Return [X, Y] of the center of cell containing provided text 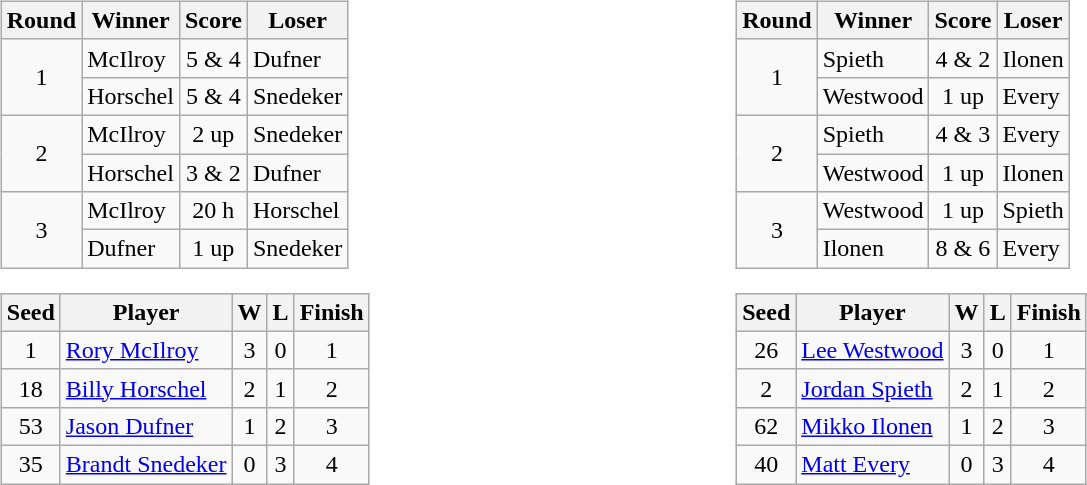
4 & 3 [963, 134]
Jordan Spieth [872, 388]
26 [766, 350]
18 [30, 388]
8 & 6 [963, 249]
Billy Horschel [146, 388]
3 & 2 [213, 173]
Mikko Ilonen [872, 426]
2 up [213, 134]
Jason Dufner [146, 426]
Lee Westwood [872, 350]
Brandt Snedeker [146, 464]
4 & 2 [963, 58]
Rory McIlroy [146, 350]
62 [766, 426]
20 h [213, 211]
53 [30, 426]
40 [766, 464]
35 [30, 464]
Matt Every [872, 464]
